Determine the [x, y] coordinate at the center of the cell enclosing the given text.  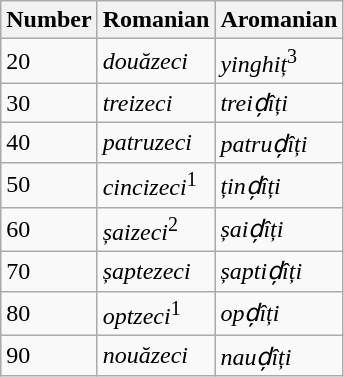
70 [49, 272]
Romanian [156, 20]
optzeci1 [156, 314]
naud̦îți [279, 356]
30 [49, 103]
80 [49, 314]
opd̦îți [279, 314]
40 [49, 143]
patrud̦îți [279, 143]
șaptid̦îți [279, 272]
Aromanian [279, 20]
Number [49, 20]
țind̦îți [279, 184]
șaptezeci [156, 272]
60 [49, 230]
cincizeci1 [156, 184]
șaid̦îți [279, 230]
șaizeci2 [156, 230]
yinghiț3 [279, 62]
treid̦îți [279, 103]
patruzeci [156, 143]
90 [49, 356]
50 [49, 184]
nouăzeci [156, 356]
treizeci [156, 103]
douăzeci [156, 62]
20 [49, 62]
